Locate the cell with the specified text and output its (X, Y) center coordinate. 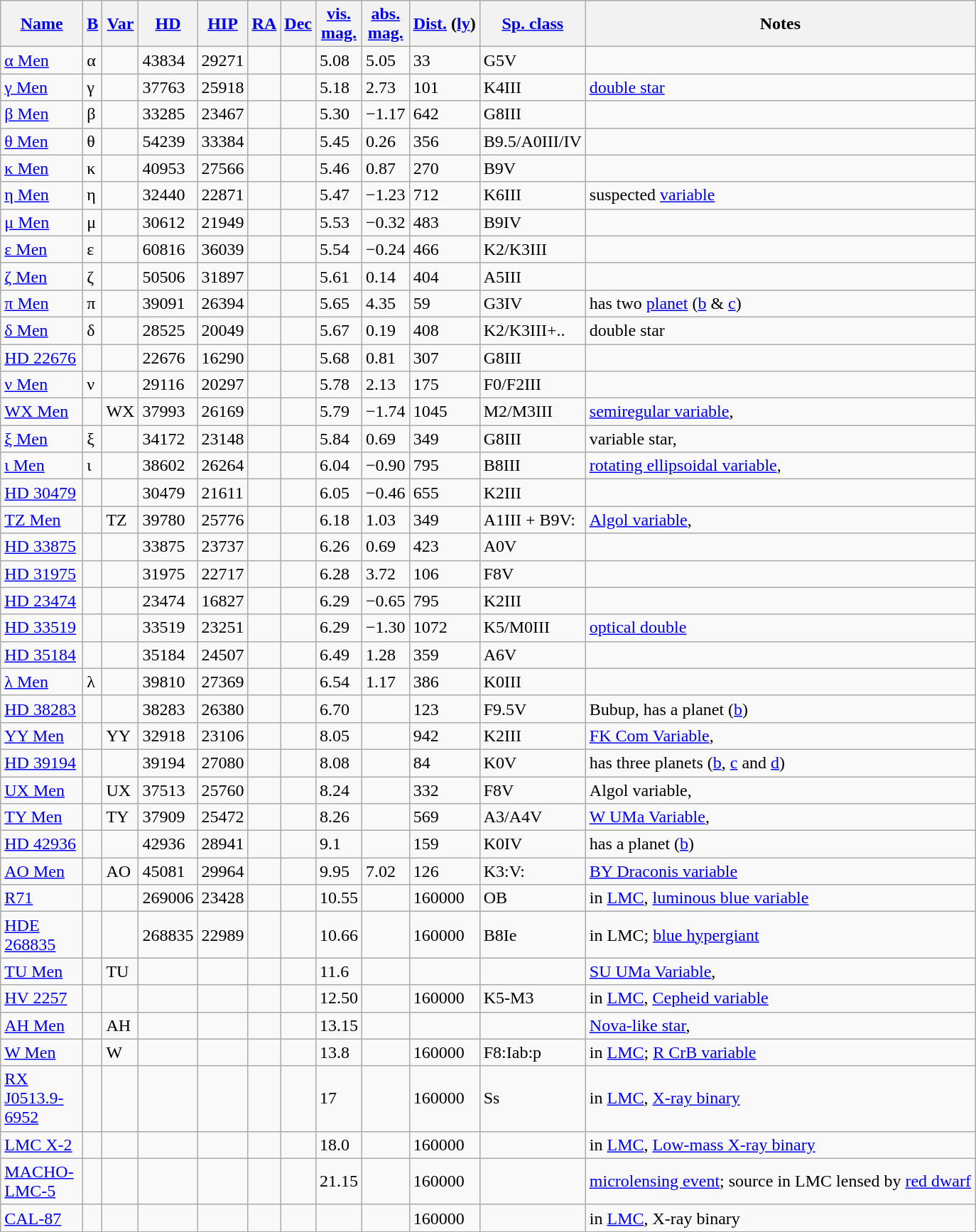
54239 (168, 141)
21.15 (338, 1182)
0.87 (386, 168)
569 (445, 817)
39194 (168, 763)
25776 (223, 520)
20297 (223, 385)
has two planet (b & c) (780, 303)
−1.17 (386, 114)
ι Men (42, 466)
386 (445, 682)
TU Men (42, 971)
F9.5V (533, 709)
AO Men (42, 871)
123 (445, 709)
5.65 (338, 303)
13.15 (338, 1025)
6.05 (338, 493)
−0.46 (386, 493)
K5-M3 (533, 998)
Notes (780, 24)
27566 (223, 168)
23467 (223, 114)
HV 2257 (42, 998)
39780 (168, 520)
106 (445, 574)
HD 39194 (42, 763)
5.79 (338, 412)
W (121, 1052)
5.08 (338, 60)
1072 (445, 628)
483 (445, 222)
5.45 (338, 141)
25472 (223, 817)
37763 (168, 87)
22871 (223, 195)
307 (445, 357)
9.1 (338, 844)
4.35 (386, 303)
β (92, 114)
HIP (223, 24)
7.02 (386, 871)
K3:V: (533, 871)
π Men (42, 303)
60816 (168, 249)
3.72 (386, 574)
942 (445, 736)
23737 (223, 547)
UX (121, 790)
W UMa Variable, (780, 817)
Sp. class (533, 24)
269006 (168, 898)
Dist. (ly) (445, 24)
in LMC, Cepheid variable (780, 998)
π (92, 303)
29964 (223, 871)
175 (445, 385)
0.81 (386, 357)
abs.mag. (386, 24)
M2/M3III (533, 412)
HD 23474 (42, 601)
25760 (223, 790)
ε (92, 249)
9.95 (338, 871)
5.68 (338, 357)
39091 (168, 303)
F8:Iab:p (533, 1052)
22717 (223, 574)
SU UMa Variable, (780, 971)
1045 (445, 412)
δ (92, 330)
655 (445, 493)
268835 (168, 934)
suspected variable (780, 195)
B (92, 24)
HD 38283 (42, 709)
κ Men (42, 168)
37909 (168, 817)
1.28 (386, 655)
ε Men (42, 249)
TU (121, 971)
HD 33519 (42, 628)
27369 (223, 682)
5.54 (338, 249)
29116 (168, 385)
−1.30 (386, 628)
B8Ie (533, 934)
16827 (223, 601)
optical double (780, 628)
23474 (168, 601)
α Men (42, 60)
6.49 (338, 655)
2.73 (386, 87)
YY Men (42, 736)
26394 (223, 303)
24507 (223, 655)
variable star, (780, 439)
1.03 (386, 520)
−0.65 (386, 601)
26264 (223, 466)
45081 (168, 871)
δ Men (42, 330)
−0.32 (386, 222)
FK Com Variable, (780, 736)
2.13 (386, 385)
HDE 268835 (42, 934)
22989 (223, 934)
5.47 (338, 195)
RX J0513.9-6952 (42, 1099)
−1.23 (386, 195)
126 (445, 871)
TZ (121, 520)
WX Men (42, 412)
31897 (223, 276)
K0V (533, 763)
37993 (168, 412)
404 (445, 276)
K5/M0III (533, 628)
λ Men (42, 682)
HD 42936 (42, 844)
101 (445, 87)
11.6 (338, 971)
AO (121, 871)
HD 31975 (42, 574)
HD 22676 (42, 357)
408 (445, 330)
270 (445, 168)
ζ (92, 276)
A1III + B9V: (533, 520)
21611 (223, 493)
ζ Men (42, 276)
rotating ellipsoidal variable, (780, 466)
6.18 (338, 520)
K2/K3III+.. (533, 330)
HD 30479 (42, 493)
6.26 (338, 547)
F0/F2III (533, 385)
K6III (533, 195)
5.78 (338, 385)
30612 (168, 222)
η (92, 195)
23148 (223, 439)
A6V (533, 655)
6.70 (338, 709)
22676 (168, 357)
semiregular variable, (780, 412)
17 (338, 1099)
26380 (223, 709)
356 (445, 141)
RA (264, 24)
642 (445, 114)
−0.24 (386, 249)
5.53 (338, 222)
K0III (533, 682)
5.46 (338, 168)
Bubup, has a planet (b) (780, 709)
359 (445, 655)
466 (445, 249)
B8III (533, 466)
40953 (168, 168)
33875 (168, 547)
B9V (533, 168)
in LMC, Low-mass X-ray binary (780, 1145)
37513 (168, 790)
5.61 (338, 276)
21949 (223, 222)
AH (121, 1025)
β Men (42, 114)
λ (92, 682)
γ (92, 87)
in LMC; R CrB variable (780, 1052)
6.04 (338, 466)
712 (445, 195)
8.05 (338, 736)
27080 (223, 763)
332 (445, 790)
μ Men (42, 222)
35184 (168, 655)
K2/K3III (533, 249)
6.54 (338, 682)
vis.mag. (338, 24)
20049 (223, 330)
A3/A4V (533, 817)
5.67 (338, 330)
32918 (168, 736)
6.28 (338, 574)
Name (42, 24)
1.17 (386, 682)
UX Men (42, 790)
33519 (168, 628)
39810 (168, 682)
38602 (168, 466)
HD 33875 (42, 547)
WX (121, 412)
Var (121, 24)
MACHO-LMC-5 (42, 1182)
34172 (168, 439)
−0.90 (386, 466)
G3IV (533, 303)
25918 (223, 87)
12.50 (338, 998)
μ (92, 222)
159 (445, 844)
18.0 (338, 1145)
HD 35184 (42, 655)
0.26 (386, 141)
8.24 (338, 790)
ξ (92, 439)
38283 (168, 709)
29271 (223, 60)
κ (92, 168)
G5V (533, 60)
59 (445, 303)
8.08 (338, 763)
26169 (223, 412)
α (92, 60)
has a planet (b) (780, 844)
K0IV (533, 844)
23251 (223, 628)
microlensing event; source in LMC lensed by red dwarf (780, 1182)
A5III (533, 276)
BY Draconis variable (780, 871)
43834 (168, 60)
36039 (223, 249)
13.8 (338, 1052)
ν (92, 385)
HD (168, 24)
5.84 (338, 439)
θ Men (42, 141)
5.30 (338, 114)
30479 (168, 493)
28941 (223, 844)
8.26 (338, 817)
W Men (42, 1052)
16290 (223, 357)
TZ Men (42, 520)
B9IV (533, 222)
23106 (223, 736)
in LMC, luminous blue variable (780, 898)
LMC X-2 (42, 1145)
θ (92, 141)
31975 (168, 574)
33 (445, 60)
5.05 (386, 60)
Dec (298, 24)
23428 (223, 898)
K4III (533, 87)
10.55 (338, 898)
TY Men (42, 817)
CAL-87 (42, 1218)
−1.74 (386, 412)
A0V (533, 547)
in LMC; blue hypergiant (780, 934)
ξ Men (42, 439)
32440 (168, 195)
Ss (533, 1099)
33384 (223, 141)
42936 (168, 844)
TY (121, 817)
YY (121, 736)
R71 (42, 898)
84 (445, 763)
0.14 (386, 276)
50506 (168, 276)
33285 (168, 114)
0.19 (386, 330)
has three planets (b, c and d) (780, 763)
η Men (42, 195)
10.66 (338, 934)
5.18 (338, 87)
AH Men (42, 1025)
Nova-like star, (780, 1025)
ν Men (42, 385)
B9.5/A0III/IV (533, 141)
28525 (168, 330)
423 (445, 547)
γ Men (42, 87)
OB (533, 898)
ι (92, 466)
